Provide the (x, y) coordinate of the cell's center where the given text is located.  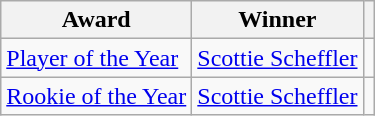
Player of the Year (96, 58)
Winner (278, 20)
Award (96, 20)
Rookie of the Year (96, 96)
